Provide the (X, Y) coordinate of the cell's center where the given text is located.  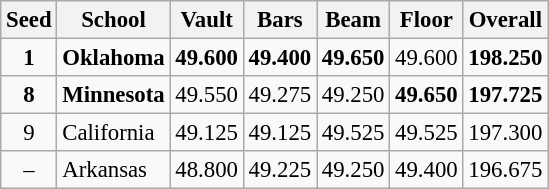
197.725 (506, 95)
49.225 (280, 170)
49.550 (206, 95)
Overall (506, 20)
49.275 (280, 95)
Floor (426, 20)
Oklahoma (114, 58)
Vault (206, 20)
8 (29, 95)
Arkansas (114, 170)
Bars (280, 20)
Beam (354, 20)
School (114, 20)
– (29, 170)
9 (29, 133)
198.250 (506, 58)
Seed (29, 20)
197.300 (506, 133)
1 (29, 58)
196.675 (506, 170)
48.800 (206, 170)
California (114, 133)
Minnesota (114, 95)
